Return [X, Y] of the center of cell containing provided text 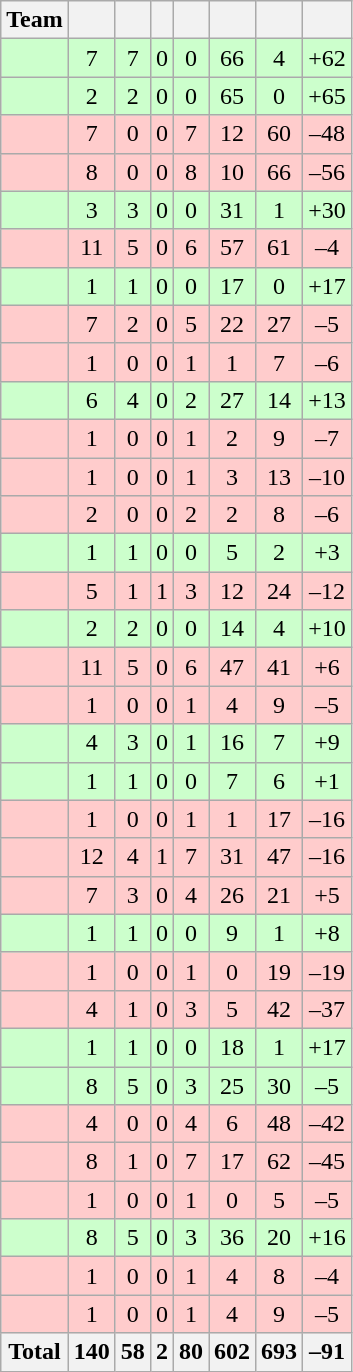
26 [232, 895]
602 [232, 1352]
+1 [328, 781]
–37 [328, 1009]
+3 [328, 553]
48 [280, 1124]
24 [280, 591]
16 [232, 743]
10 [232, 172]
61 [280, 248]
Total [35, 1352]
13 [280, 477]
–7 [328, 438]
–12 [328, 591]
80 [190, 1352]
–91 [328, 1352]
65 [232, 96]
62 [280, 1162]
Team [35, 20]
+30 [328, 210]
41 [280, 667]
36 [232, 1238]
–45 [328, 1162]
58 [132, 1352]
693 [280, 1352]
+9 [328, 743]
22 [232, 324]
+10 [328, 629]
25 [232, 1085]
–48 [328, 134]
57 [232, 248]
–10 [328, 477]
–42 [328, 1124]
140 [92, 1352]
–56 [328, 172]
21 [280, 895]
+65 [328, 96]
19 [280, 971]
+16 [328, 1238]
42 [280, 1009]
+13 [328, 400]
18 [232, 1047]
+8 [328, 933]
+6 [328, 667]
60 [280, 134]
30 [280, 1085]
+62 [328, 58]
+5 [328, 895]
20 [280, 1238]
–19 [328, 971]
